For the text-containing cell, return its midpoint in (x, y) coordinate format. 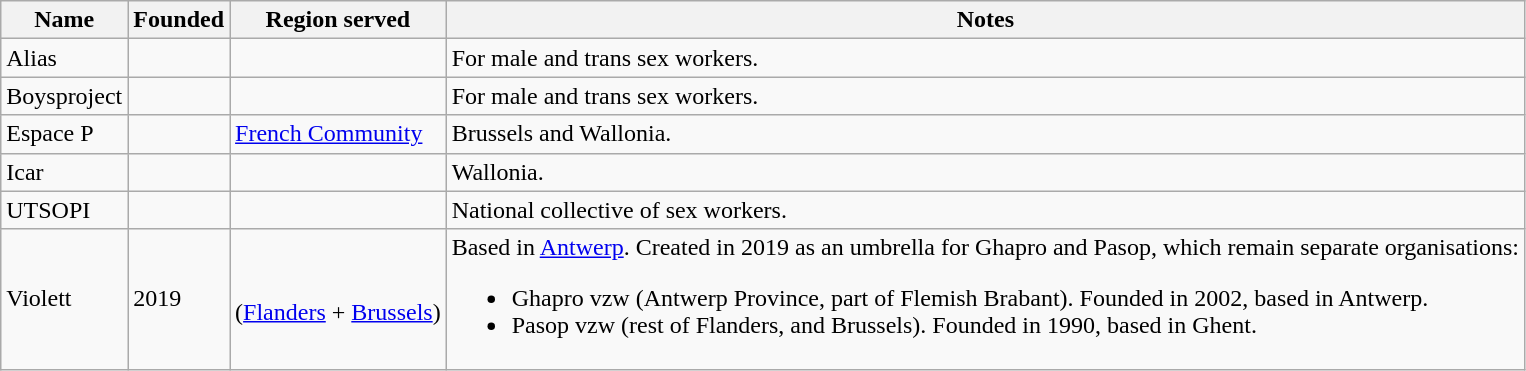
Violett (64, 299)
Alias (64, 58)
Name (64, 20)
Boysproject (64, 96)
French Community (338, 134)
Founded (179, 20)
UTSOPI (64, 210)
2019 (179, 299)
Icar (64, 172)
Wallonia. (985, 172)
(Flanders + Brussels) (338, 299)
Region served (338, 20)
Notes (985, 20)
Brussels and Wallonia. (985, 134)
National collective of sex workers. (985, 210)
Espace P (64, 134)
